Locate the cell with the specified text and output its (X, Y) center coordinate. 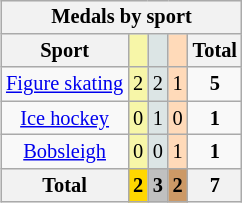
5 (215, 84)
Ice hockey (64, 118)
Sport (64, 51)
Figure skating (64, 84)
3 (158, 185)
7 (215, 185)
Bobsleigh (64, 152)
Medals by sport (122, 17)
